From the cell containing the given text, extract its center point as [X, Y] coordinate. 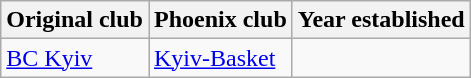
BC Kyiv [75, 58]
Kyiv-Basket [220, 58]
Year established [381, 20]
Phoenix club [220, 20]
Original club [75, 20]
